Locate the cell with the specified text and output its (X, Y) center coordinate. 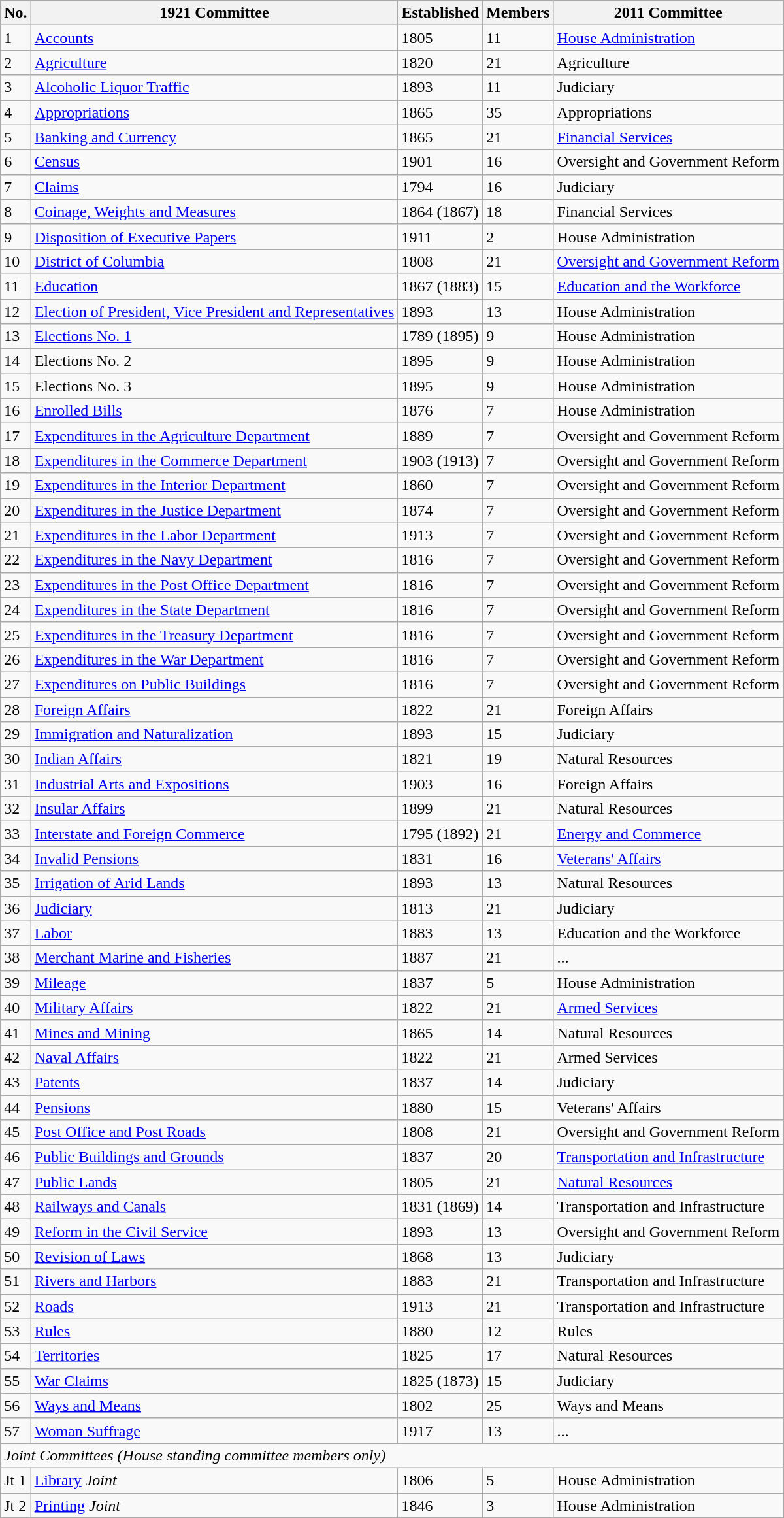
Military Affairs (214, 1008)
41 (16, 1032)
Education (214, 286)
1820 (440, 63)
Expenditures in the Labor Department (214, 535)
Accounts (214, 38)
Census (214, 162)
1831 (440, 859)
40 (16, 1008)
1903 (440, 784)
Enrolled Bills (214, 411)
Irrigation of Arid Lands (214, 883)
War Claims (214, 1381)
Disposition of Executive Papers (214, 237)
Jt 1 (16, 1480)
10 (16, 261)
Expenditures in the Navy Department (214, 560)
Printing Joint (214, 1505)
34 (16, 859)
1874 (440, 510)
Expenditures in the Interior Department (214, 486)
Joint Committees (House standing committee members only) (392, 1455)
39 (16, 983)
1 (16, 38)
Library Joint (214, 1480)
1868 (440, 1257)
Alcoholic Liquor Traffic (214, 88)
Interstate and Foreign Commerce (214, 834)
38 (16, 958)
1831 (1869) (440, 1207)
Expenditures in the War Department (214, 659)
47 (16, 1182)
Public Buildings and Grounds (214, 1157)
36 (16, 908)
2011 Committee (668, 13)
49 (16, 1232)
1889 (440, 436)
Invalid Pensions (214, 859)
Revision of Laws (214, 1257)
Expenditures in the Agriculture Department (214, 436)
52 (16, 1306)
1911 (440, 237)
1887 (440, 958)
44 (16, 1108)
Roads (214, 1306)
Expenditures in the Treasury Department (214, 635)
Jt 2 (16, 1505)
53 (16, 1331)
43 (16, 1082)
Railways and Canals (214, 1207)
1846 (440, 1505)
District of Columbia (214, 261)
Mileage (214, 983)
51 (16, 1281)
22 (16, 560)
Elections No. 1 (214, 337)
Post Office and Post Roads (214, 1132)
Labor (214, 933)
4 (16, 112)
1821 (440, 759)
Insular Affairs (214, 809)
45 (16, 1132)
1813 (440, 908)
26 (16, 659)
57 (16, 1430)
27 (16, 684)
6 (16, 162)
50 (16, 1257)
Merchant Marine and Fisheries (214, 958)
Expenditures on Public Buildings (214, 684)
Energy and Commerce (668, 834)
46 (16, 1157)
Members (518, 13)
Territories (214, 1356)
Claims (214, 187)
1825 (440, 1356)
32 (16, 809)
28 (16, 709)
Elections No. 3 (214, 386)
1901 (440, 162)
Election of President, Vice President and Representatives (214, 312)
54 (16, 1356)
23 (16, 585)
No. (16, 13)
1899 (440, 809)
55 (16, 1381)
1876 (440, 411)
Public Lands (214, 1182)
Industrial Arts and Expositions (214, 784)
42 (16, 1057)
24 (16, 610)
56 (16, 1406)
Expenditures in the Commerce Department (214, 461)
Elections No. 2 (214, 361)
48 (16, 1207)
1825 (1873) (440, 1381)
Naval Affairs (214, 1057)
1860 (440, 486)
Established (440, 13)
1795 (1892) (440, 834)
Rivers and Harbors (214, 1281)
1864 (1867) (440, 212)
29 (16, 734)
Reform in the Civil Service (214, 1232)
1789 (1895) (440, 337)
Expenditures in the Justice Department (214, 510)
1867 (1883) (440, 286)
1921 Committee (214, 13)
37 (16, 933)
1794 (440, 187)
33 (16, 834)
Expenditures in the State Department (214, 610)
Banking and Currency (214, 137)
1802 (440, 1406)
30 (16, 759)
Patents (214, 1082)
1806 (440, 1480)
Coinage, Weights and Measures (214, 212)
Woman Suffrage (214, 1430)
Immigration and Naturalization (214, 734)
31 (16, 784)
Pensions (214, 1108)
Expenditures in the Post Office Department (214, 585)
Indian Affairs (214, 759)
8 (16, 212)
1917 (440, 1430)
Mines and Mining (214, 1032)
1903 (1913) (440, 461)
